Return the [x, y] coordinate for the center point of the cell that contains the specified text.  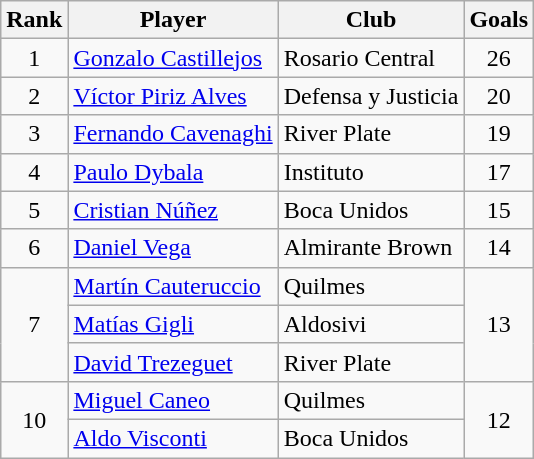
15 [499, 210]
12 [499, 419]
Almirante Brown [371, 248]
17 [499, 172]
7 [34, 324]
Rosario Central [371, 58]
3 [34, 134]
10 [34, 419]
14 [499, 248]
5 [34, 210]
Player [173, 20]
Martín Cauteruccio [173, 286]
19 [499, 134]
Instituto [371, 172]
Aldosivi [371, 324]
Matías Gigli [173, 324]
Defensa y Justicia [371, 96]
Miguel Caneo [173, 400]
Fernando Cavenaghi [173, 134]
Víctor Piriz Alves [173, 96]
26 [499, 58]
13 [499, 324]
David Trezeguet [173, 362]
Paulo Dybala [173, 172]
Club [371, 20]
2 [34, 96]
Cristian Núñez [173, 210]
20 [499, 96]
4 [34, 172]
6 [34, 248]
Rank [34, 20]
1 [34, 58]
Daniel Vega [173, 248]
Gonzalo Castillejos [173, 58]
Aldo Visconti [173, 438]
Goals [499, 20]
